Identify which cell holds the provided text, then report its [X, Y] central coordinate. 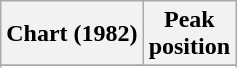
Chart (1982) [72, 34]
Peakposition [189, 34]
